Find where the given text appears and provide that cell's center as [X, Y] coordinate. 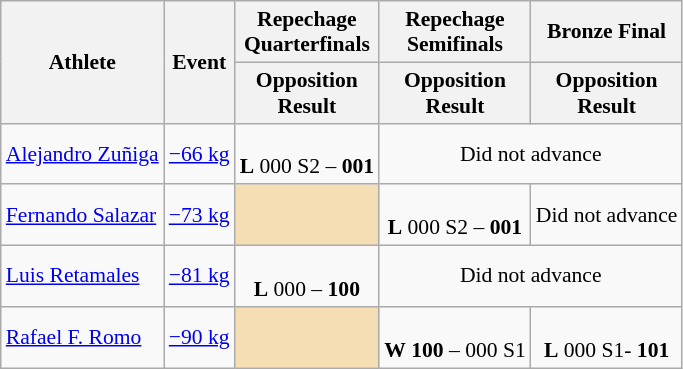
−81 kg [200, 276]
Luis Retamales [82, 276]
Fernando Salazar [82, 216]
Rafael F. Romo [82, 338]
L 000 – 100 [307, 276]
Repechage Semifinals [455, 32]
Event [200, 62]
Alejandro Zuñiga [82, 154]
Bronze Final [607, 32]
L 000 S1- 101 [607, 338]
−90 kg [200, 338]
−66 kg [200, 154]
−73 kg [200, 216]
Athlete [82, 62]
W 100 – 000 S1 [455, 338]
Repechage Quarterfinals [307, 32]
